Return [X, Y] of the center of cell containing provided text 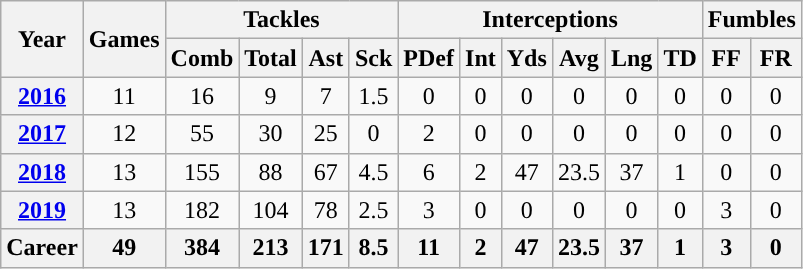
2016 [42, 96]
Lng [631, 58]
30 [271, 134]
Year [42, 39]
2.5 [373, 210]
Career [42, 248]
104 [271, 210]
PDef [429, 58]
Comb [202, 58]
25 [326, 134]
88 [271, 172]
78 [326, 210]
Yds [526, 58]
49 [124, 248]
Sck [373, 58]
Ast [326, 58]
Games [124, 39]
171 [326, 248]
213 [271, 248]
2019 [42, 210]
12 [124, 134]
7 [326, 96]
Int [481, 58]
Fumbles [752, 20]
4.5 [373, 172]
182 [202, 210]
155 [202, 172]
8.5 [373, 248]
FR [776, 58]
2017 [42, 134]
1.5 [373, 96]
6 [429, 172]
Avg [578, 58]
TD [680, 58]
Interceptions [550, 20]
9 [271, 96]
16 [202, 96]
FF [726, 58]
Tackles [282, 20]
55 [202, 134]
Total [271, 58]
2018 [42, 172]
384 [202, 248]
67 [326, 172]
